From the cell containing the given text, extract its center point as (x, y) coordinate. 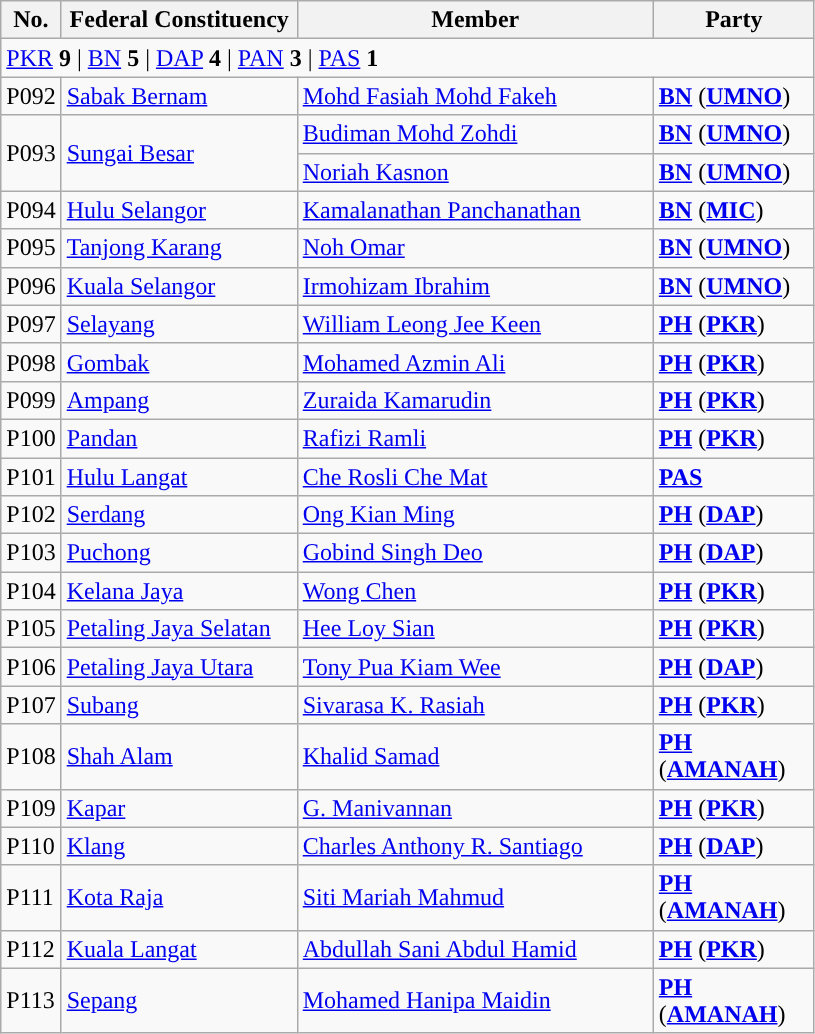
P110 (31, 846)
P102 (31, 515)
P101 (31, 477)
Abdullah Sani Abdul Hamid (475, 949)
Budiman Mohd Zohdi (475, 134)
P095 (31, 248)
Pandan (179, 438)
Party (734, 20)
Sungai Besar (179, 153)
P105 (31, 629)
Klang (179, 846)
Kamalanathan Panchanathan (475, 210)
P103 (31, 553)
BN (MIC) (734, 210)
Kuala Langat (179, 949)
Kota Raja (179, 898)
P111 (31, 898)
Ong Kian Ming (475, 515)
P107 (31, 705)
Tanjong Karang (179, 248)
Mohamed Hanipa Maidin (475, 1000)
Gobind Singh Deo (475, 553)
Member (475, 20)
PAS (734, 477)
Federal Constituency (179, 20)
Petaling Jaya Utara (179, 667)
Mohd Fasiah Mohd Fakeh (475, 96)
P108 (31, 756)
Sabak Bernam (179, 96)
P099 (31, 400)
Mohamed Azmin Ali (475, 362)
Ampang (179, 400)
Noh Omar (475, 248)
Wong Chen (475, 591)
P098 (31, 362)
Selayang (179, 324)
Tony Pua Kiam Wee (475, 667)
Sivarasa K. Rasiah (475, 705)
Puchong (179, 553)
P113 (31, 1000)
Hee Loy Sian (475, 629)
Irmohizam Ibrahim (475, 286)
Kapar (179, 808)
P092 (31, 96)
Kuala Selangor (179, 286)
Serdang (179, 515)
Siti Mariah Mahmud (475, 898)
Che Rosli Che Mat (475, 477)
No. (31, 20)
William Leong Jee Keen (475, 324)
Noriah Kasnon (475, 172)
P096 (31, 286)
Charles Anthony R. Santiago (475, 846)
PKR 9 | BN 5 | DAP 4 | PAN 3 | PAS 1 (408, 58)
G. Manivannan (475, 808)
Rafizi Ramli (475, 438)
P093 (31, 153)
Shah Alam (179, 756)
P097 (31, 324)
Subang (179, 705)
P094 (31, 210)
Sepang (179, 1000)
Petaling Jaya Selatan (179, 629)
P100 (31, 438)
P104 (31, 591)
P112 (31, 949)
Zuraida Kamarudin (475, 400)
Kelana Jaya (179, 591)
Gombak (179, 362)
Hulu Langat (179, 477)
Hulu Selangor (179, 210)
Khalid Samad (475, 756)
P106 (31, 667)
P109 (31, 808)
